Provide the (x, y) coordinate of the cell's center where the given text is located.  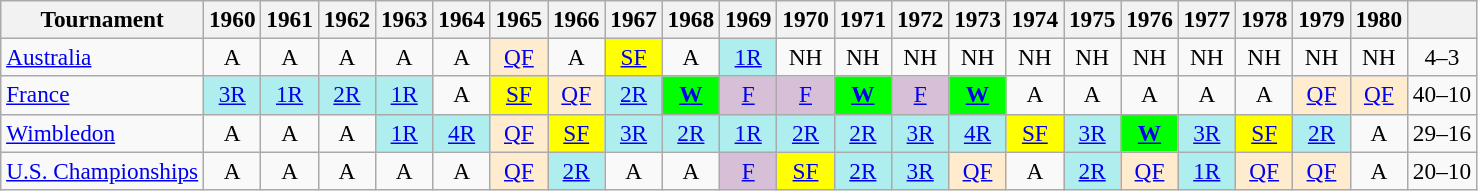
France (102, 95)
1963 (404, 19)
1967 (634, 19)
1974 (1034, 19)
20–10 (1442, 170)
Australia (102, 57)
1973 (978, 19)
1965 (518, 19)
U.S. Championships (102, 170)
29–16 (1442, 133)
1978 (1264, 19)
1979 (1322, 19)
1969 (748, 19)
1980 (1378, 19)
1960 (232, 19)
1970 (806, 19)
1977 (1206, 19)
1971 (862, 19)
1976 (1150, 19)
1966 (576, 19)
1972 (920, 19)
1968 (690, 19)
4–3 (1442, 57)
Wimbledon (102, 133)
1961 (290, 19)
Tournament (102, 19)
1964 (462, 19)
1975 (1092, 19)
1962 (346, 19)
40–10 (1442, 95)
